Scan for the cell matching the given text and deliver its (x, y) coordinate at center. 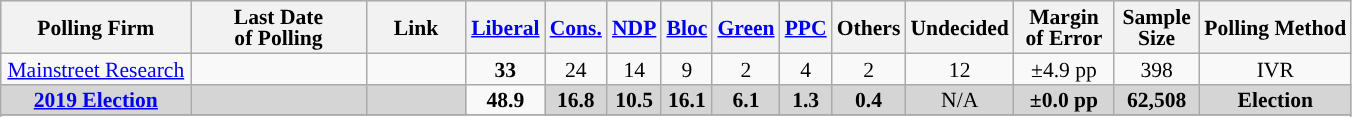
Polling Method (1275, 27)
398 (1156, 68)
Green (746, 27)
4 (806, 68)
Bloc (686, 27)
10.5 (634, 100)
Undecided (959, 27)
1.3 (806, 100)
33 (505, 68)
Mainstreet Research (96, 68)
Cons. (576, 27)
2019 Election (96, 100)
16.1 (686, 100)
48.9 (505, 100)
NDP (634, 27)
6.1 (746, 100)
Polling Firm (96, 27)
N/A (959, 100)
9 (686, 68)
Others (869, 27)
±4.9 pp (1064, 68)
Last Dateof Polling (278, 27)
62,508 (1156, 100)
16.8 (576, 100)
Election (1275, 100)
Liberal (505, 27)
PPC (806, 27)
IVR (1275, 68)
12 (959, 68)
Marginof Error (1064, 27)
SampleSize (1156, 27)
24 (576, 68)
±0.0 pp (1064, 100)
14 (634, 68)
0.4 (869, 100)
Link (416, 27)
